Output the [x, y] coordinate of the center of the cell containing the given text.  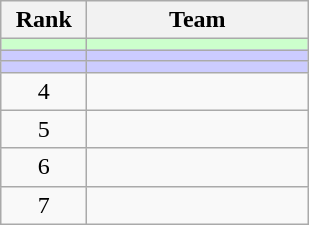
7 [44, 205]
Rank [44, 20]
6 [44, 167]
5 [44, 129]
Team [198, 20]
4 [44, 91]
